For the text-containing cell, return its midpoint in [X, Y] coordinate format. 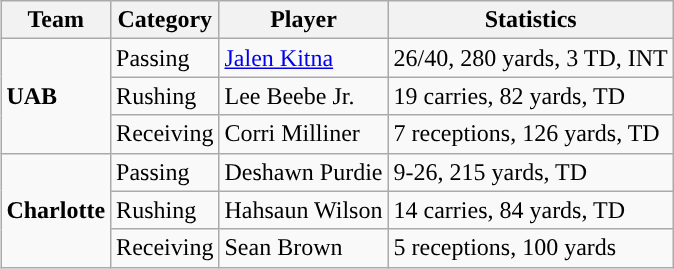
Charlotte [56, 210]
Hahsaun Wilson [304, 210]
26/40, 280 yards, 3 TD, INT [530, 58]
Corri Milliner [304, 134]
Jalen Kitna [304, 58]
7 receptions, 126 yards, TD [530, 134]
14 carries, 84 yards, TD [530, 210]
Statistics [530, 20]
UAB [56, 96]
Deshawn Purdie [304, 172]
Player [304, 20]
Team [56, 20]
Sean Brown [304, 248]
19 carries, 82 yards, TD [530, 96]
Category [165, 20]
5 receptions, 100 yards [530, 248]
9-26, 215 yards, TD [530, 172]
Lee Beebe Jr. [304, 96]
